From the cell containing the given text, extract its center point as [X, Y] coordinate. 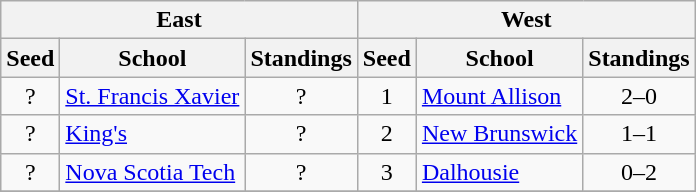
West [526, 20]
East [180, 20]
New Brunswick [499, 134]
0–2 [639, 172]
Dalhousie [499, 172]
3 [386, 172]
St. Francis Xavier [152, 96]
Nova Scotia Tech [152, 172]
1 [386, 96]
2–0 [639, 96]
1–1 [639, 134]
Mount Allison [499, 96]
King's [152, 134]
2 [386, 134]
